Return the (x, y) coordinate for the center point of the cell that contains the specified text.  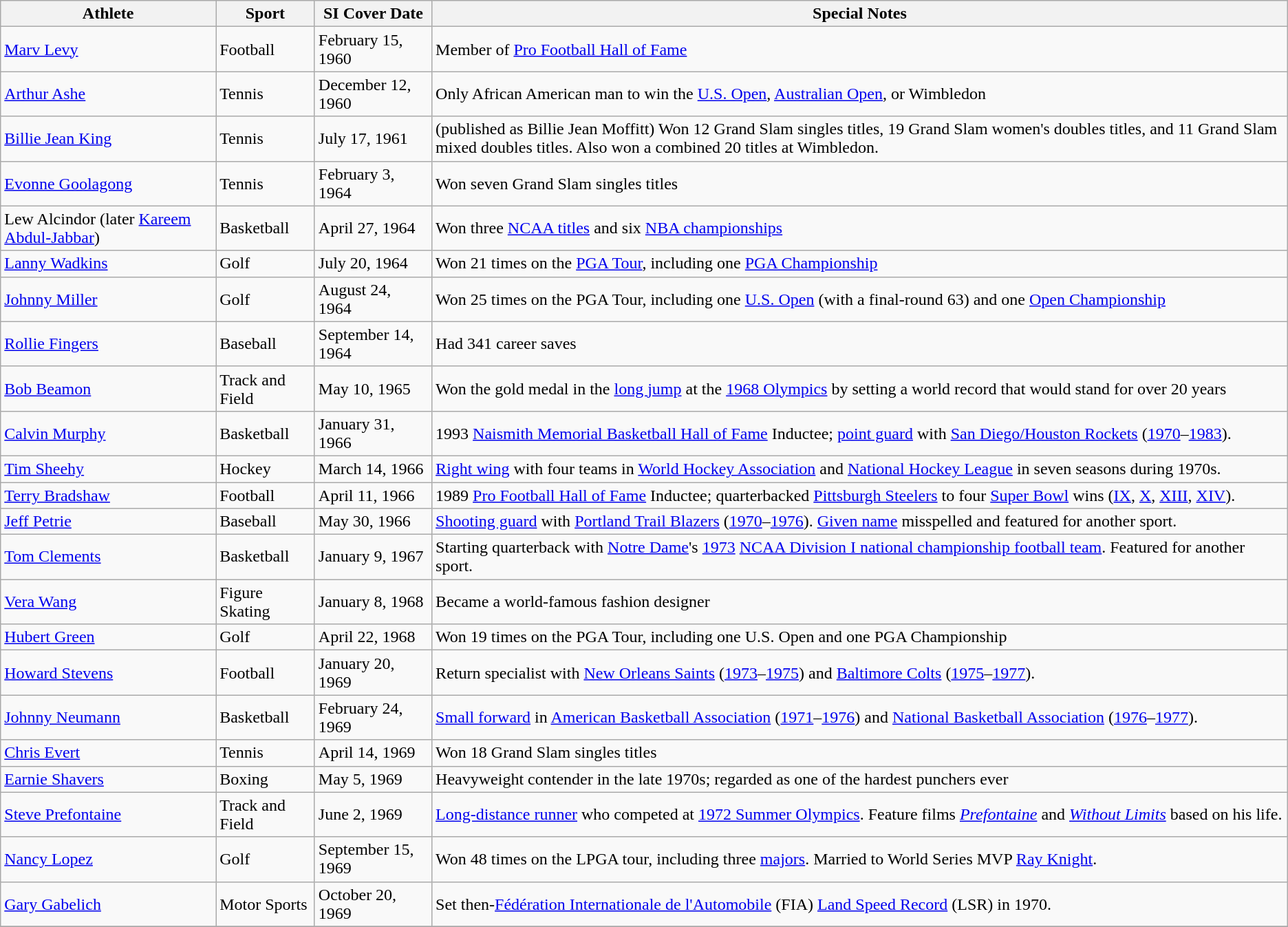
Arthur Ashe (109, 94)
Long-distance runner who competed at 1972 Summer Olympics. Feature films Prefontaine and Without Limits based on his life. (860, 815)
Nancy Lopez (109, 859)
September 14, 1964 (373, 344)
May 30, 1966 (373, 522)
October 20, 1969 (373, 904)
Vera Wang (109, 601)
December 12, 1960 (373, 94)
March 14, 1966 (373, 469)
August 24, 1964 (373, 299)
Won seven Grand Slam singles titles (860, 183)
Hockey (266, 469)
January 8, 1968 (373, 601)
Shooting guard with Portland Trail Blazers (1970–1976). Given name misspelled and featured for another sport. (860, 522)
Figure Skating (266, 601)
Won 21 times on the PGA Tour, including one PGA Championship (860, 264)
February 24, 1969 (373, 717)
Billie Jean King (109, 139)
Lanny Wadkins (109, 264)
Won three NCAA titles and six NBA championships (860, 228)
Won 18 Grand Slam singles titles (860, 753)
Had 341 career saves (860, 344)
Steve Prefontaine (109, 815)
Became a world-famous fashion designer (860, 601)
April 27, 1964 (373, 228)
Calvin Murphy (109, 434)
January 9, 1967 (373, 557)
Tom Clements (109, 557)
Terry Bradshaw (109, 495)
Boxing (266, 779)
May 5, 1969 (373, 779)
May 10, 1965 (373, 388)
January 31, 1966 (373, 434)
Tim Sheehy (109, 469)
April 22, 1968 (373, 637)
February 3, 1964 (373, 183)
Jeff Petrie (109, 522)
September 15, 1969 (373, 859)
Lew Alcindor (later Kareem Abdul-Jabbar) (109, 228)
Bob Beamon (109, 388)
Small forward in American Basketball Association (1971–1976) and National Basketball Association (1976–1977). (860, 717)
Sport (266, 14)
Member of Pro Football Hall of Fame (860, 50)
April 14, 1969 (373, 753)
Won the gold medal in the long jump at the 1968 Olympics by setting a world record that would stand for over 20 years (860, 388)
1989 Pro Football Hall of Fame Inductee; quarterbacked Pittsburgh Steelers to four Super Bowl wins (IX, X, XIII, XIV). (860, 495)
1993 Naismith Memorial Basketball Hall of Fame Inductee; point guard with San Diego/Houston Rockets (1970–1983). (860, 434)
Special Notes (860, 14)
April 11, 1966 (373, 495)
Johnny Neumann (109, 717)
Gary Gabelich (109, 904)
Athlete (109, 14)
Starting quarterback with Notre Dame's 1973 NCAA Division I national championship football team. Featured for another sport. (860, 557)
Evonne Goolagong (109, 183)
Return specialist with New Orleans Saints (1973–1975) and Baltimore Colts (1975–1977). (860, 673)
Right wing with four teams in World Hockey Association and National Hockey League in seven seasons during 1970s. (860, 469)
January 20, 1969 (373, 673)
Johnny Miller (109, 299)
SI Cover Date (373, 14)
Motor Sports (266, 904)
February 15, 1960 (373, 50)
July 17, 1961 (373, 139)
Only African American man to win the U.S. Open, Australian Open, or Wimbledon (860, 94)
June 2, 1969 (373, 815)
Won 25 times on the PGA Tour, including one U.S. Open (with a final-round 63) and one Open Championship (860, 299)
Chris Evert (109, 753)
Rollie Fingers (109, 344)
July 20, 1964 (373, 264)
Hubert Green (109, 637)
Won 19 times on the PGA Tour, including one U.S. Open and one PGA Championship (860, 637)
Heavyweight contender in the late 1970s; regarded as one of the hardest punchers ever (860, 779)
Set then-Fédération Internationale de l'Automobile (FIA) Land Speed Record (LSR) in 1970. (860, 904)
Won 48 times on the LPGA tour, including three majors. Married to World Series MVP Ray Knight. (860, 859)
Earnie Shavers (109, 779)
Marv Levy (109, 50)
Howard Stevens (109, 673)
